Provide the (X, Y) coordinate of the cell's center where the given text is located.  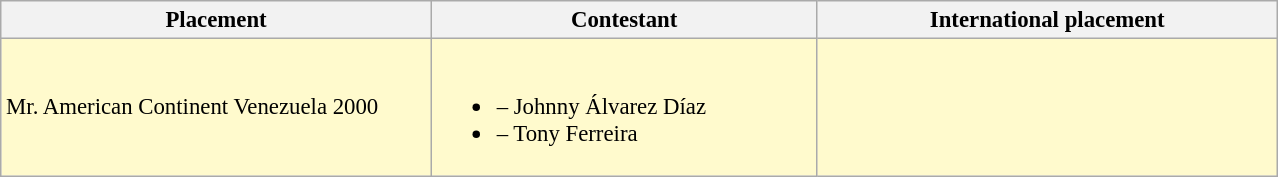
Placement (216, 20)
Contestant (624, 20)
Mr. American Continent Venezuela 2000 (216, 108)
International placement (1048, 20)
– Johnny Álvarez Díaz – Tony Ferreira (624, 108)
